Search for the cell housing the specified text and yield its [X, Y] center coordinate. 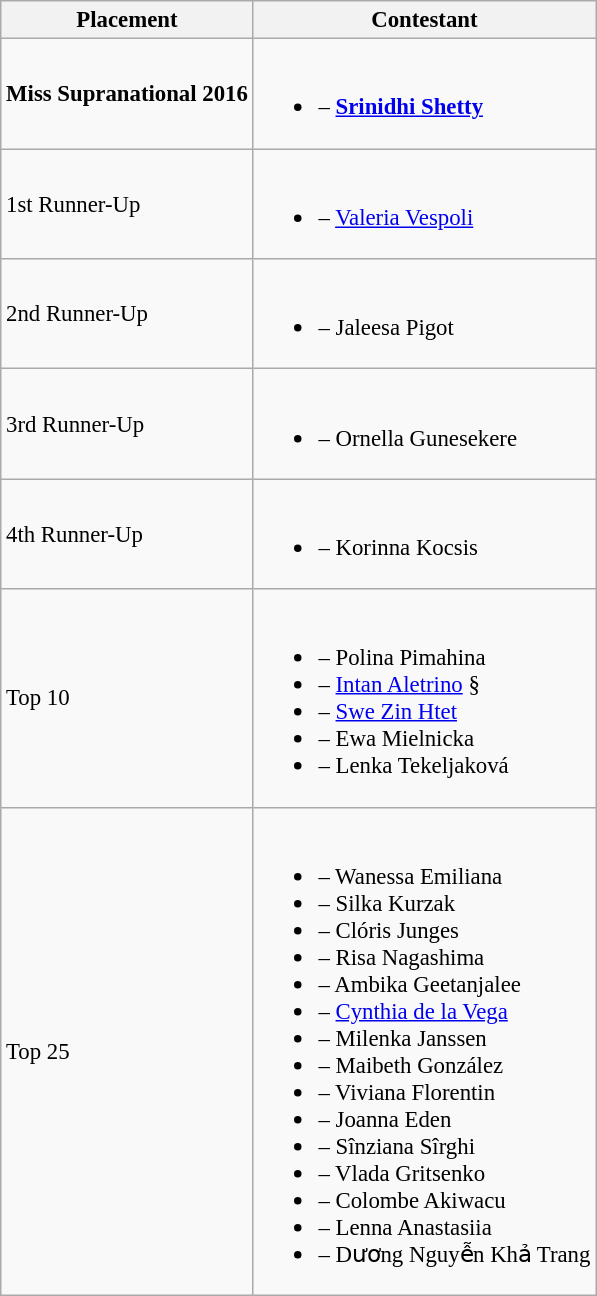
– Ornella Gunesekere [424, 424]
– Srinidhi Shetty [424, 94]
Top 25 [127, 1051]
3rd Runner-Up [127, 424]
4th Runner-Up [127, 534]
– Polina Pimahina – Intan Aletrino § – Swe Zin Htet – Ewa Mielnicka – Lenka Tekeljaková [424, 698]
Contestant [424, 20]
– Jaleesa Pigot [424, 314]
2nd Runner-Up [127, 314]
Miss Supranational 2016 [127, 94]
– Korinna Kocsis [424, 534]
1st Runner-Up [127, 204]
Placement [127, 20]
Top 10 [127, 698]
– Valeria Vespoli [424, 204]
